Detect which cell encompasses the target text, then output its (x, y) center coordinate. 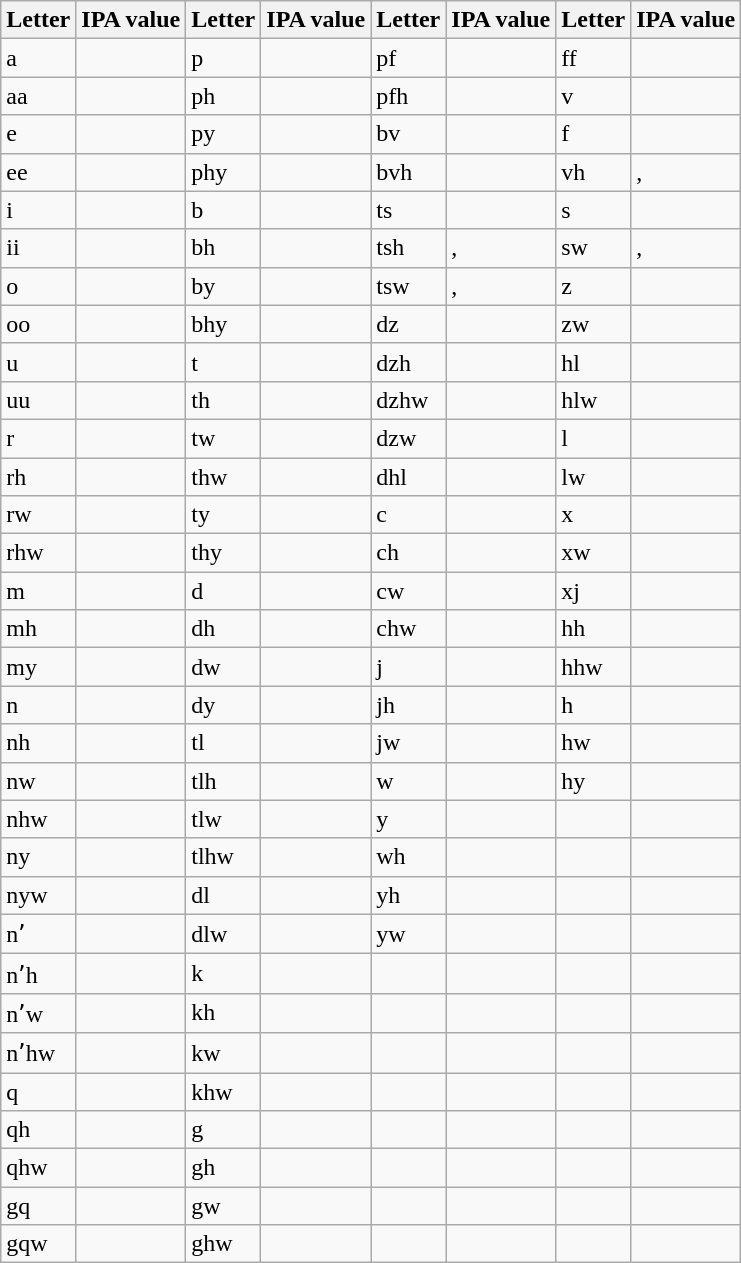
tw (224, 438)
chw (408, 629)
kh (224, 1013)
hh (594, 629)
zw (594, 324)
nw (38, 781)
e (38, 134)
mh (38, 629)
b (224, 210)
ty (224, 515)
ch (408, 553)
ghw (224, 1244)
qhw (38, 1168)
ff (594, 58)
hhw (594, 667)
ts (408, 210)
lw (594, 477)
dzhw (408, 400)
p (224, 58)
sw (594, 248)
c (408, 515)
aa (38, 96)
x (594, 515)
oo (38, 324)
o (38, 286)
u (38, 362)
qh (38, 1130)
ii (38, 248)
thw (224, 477)
ee (38, 172)
ny (38, 857)
py (224, 134)
dzh (408, 362)
i (38, 210)
l (594, 438)
xw (594, 553)
rhw (38, 553)
wh (408, 857)
kw (224, 1053)
bh (224, 248)
dh (224, 629)
rw (38, 515)
th (224, 400)
dhl (408, 477)
gqw (38, 1244)
nʼ (38, 934)
nʼw (38, 1013)
jw (408, 743)
phy (224, 172)
j (408, 667)
my (38, 667)
tlh (224, 781)
yw (408, 934)
f (594, 134)
ph (224, 96)
z (594, 286)
q (38, 1091)
w (408, 781)
cw (408, 591)
v (594, 96)
dz (408, 324)
nh (38, 743)
dw (224, 667)
uu (38, 400)
dzw (408, 438)
pfh (408, 96)
s (594, 210)
pf (408, 58)
h (594, 705)
k (224, 974)
bv (408, 134)
tlw (224, 819)
gh (224, 1168)
y (408, 819)
n (38, 705)
m (38, 591)
yh (408, 895)
hlw (594, 400)
thy (224, 553)
t (224, 362)
hw (594, 743)
bvh (408, 172)
tlhw (224, 857)
gq (38, 1206)
gw (224, 1206)
hy (594, 781)
dy (224, 705)
r (38, 438)
rh (38, 477)
nʼh (38, 974)
g (224, 1130)
jh (408, 705)
nʼhw (38, 1053)
tl (224, 743)
hl (594, 362)
nyw (38, 895)
a (38, 58)
vh (594, 172)
xj (594, 591)
khw (224, 1091)
d (224, 591)
bhy (224, 324)
tsw (408, 286)
dlw (224, 934)
dl (224, 895)
tsh (408, 248)
by (224, 286)
nhw (38, 819)
